Pinpoint the cell where the given text exists, returning its [X, Y] midpoint coordinate. 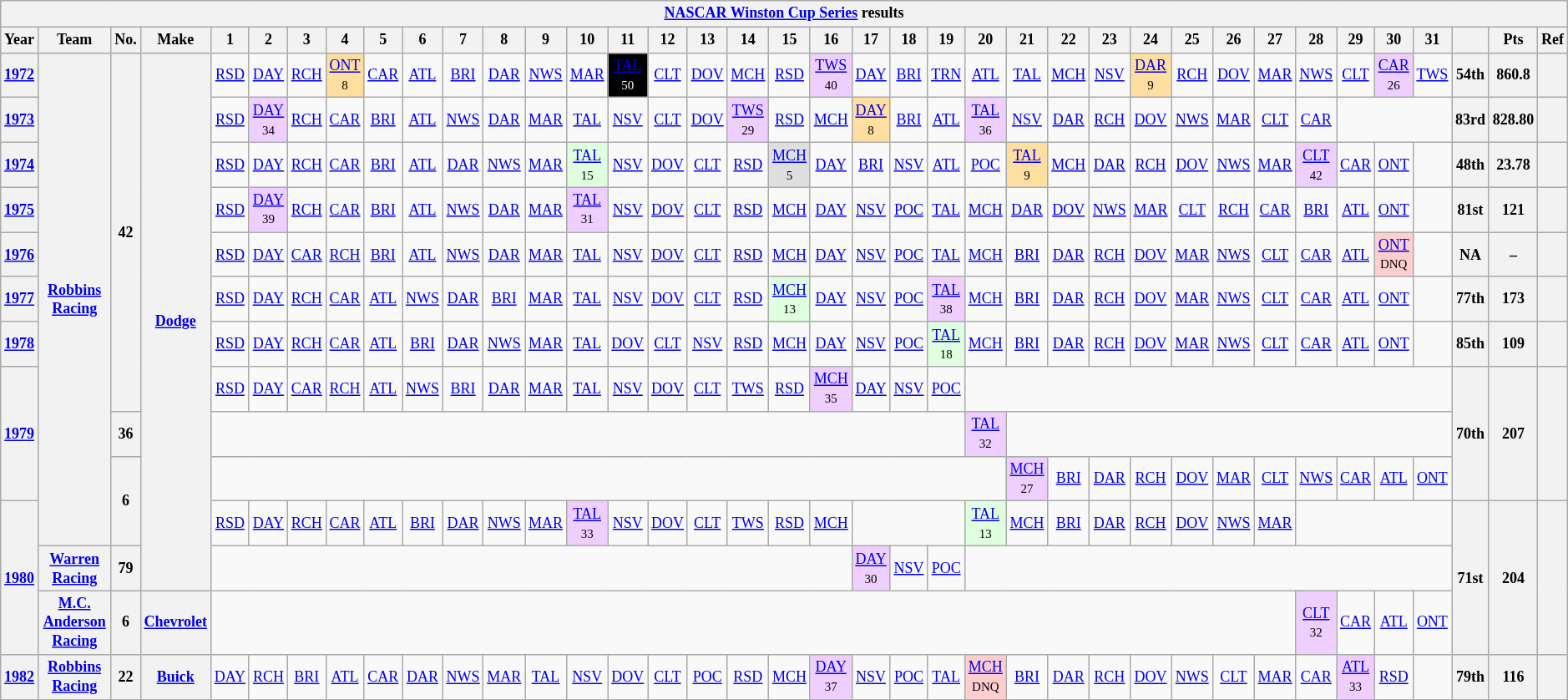
860.8 [1513, 75]
DAY8 [871, 120]
1979 [20, 434]
20 [985, 40]
28 [1316, 40]
2 [268, 40]
Ref [1553, 40]
1 [230, 40]
121 [1513, 210]
ONT8 [345, 75]
TAL36 [985, 120]
1980 [20, 578]
36 [125, 434]
TWS29 [748, 120]
27 [1275, 40]
81st [1471, 210]
CLT32 [1316, 622]
54th [1471, 75]
23 [1110, 40]
9 [546, 40]
1977 [20, 299]
48th [1471, 165]
15 [790, 40]
NA [1471, 255]
21 [1027, 40]
DAY37 [831, 677]
79th [1471, 677]
TRN [947, 75]
TAL32 [985, 434]
16 [831, 40]
TAL31 [587, 210]
71st [1471, 578]
1975 [20, 210]
25 [1192, 40]
77th [1471, 299]
ATL33 [1356, 677]
MCH13 [790, 299]
204 [1513, 578]
11 [628, 40]
DAR9 [1151, 75]
TAL18 [947, 344]
70th [1471, 434]
5 [383, 40]
Buick [175, 677]
12 [668, 40]
24 [1151, 40]
23.78 [1513, 165]
13 [707, 40]
85th [1471, 344]
1972 [20, 75]
TAL50 [628, 75]
17 [871, 40]
Pts [1513, 40]
14 [748, 40]
MCH27 [1027, 479]
109 [1513, 344]
Chevrolet [175, 622]
MCH5 [790, 165]
TWS40 [831, 75]
4 [345, 40]
83rd [1471, 120]
– [1513, 255]
MCHDNQ [985, 677]
TAL38 [947, 299]
26 [1234, 40]
30 [1393, 40]
Team [73, 40]
31 [1433, 40]
1976 [20, 255]
29 [1356, 40]
CAR26 [1393, 75]
DAY39 [268, 210]
116 [1513, 677]
No. [125, 40]
1982 [20, 677]
207 [1513, 434]
DAY34 [268, 120]
NASCAR Winston Cup Series results [784, 13]
7 [463, 40]
Dodge [175, 322]
19 [947, 40]
18 [908, 40]
1974 [20, 165]
828.80 [1513, 120]
TAL13 [985, 524]
MCH35 [831, 389]
3 [306, 40]
DAY30 [871, 568]
79 [125, 568]
TAL9 [1027, 165]
42 [125, 232]
TAL33 [587, 524]
ONTDNQ [1393, 255]
1973 [20, 120]
173 [1513, 299]
Make [175, 40]
8 [504, 40]
Warren Racing [73, 568]
10 [587, 40]
TAL15 [587, 165]
Year [20, 40]
1978 [20, 344]
M.C. Anderson Racing [73, 622]
CLT42 [1316, 165]
